Search for the cell housing the specified text and yield its (x, y) center coordinate. 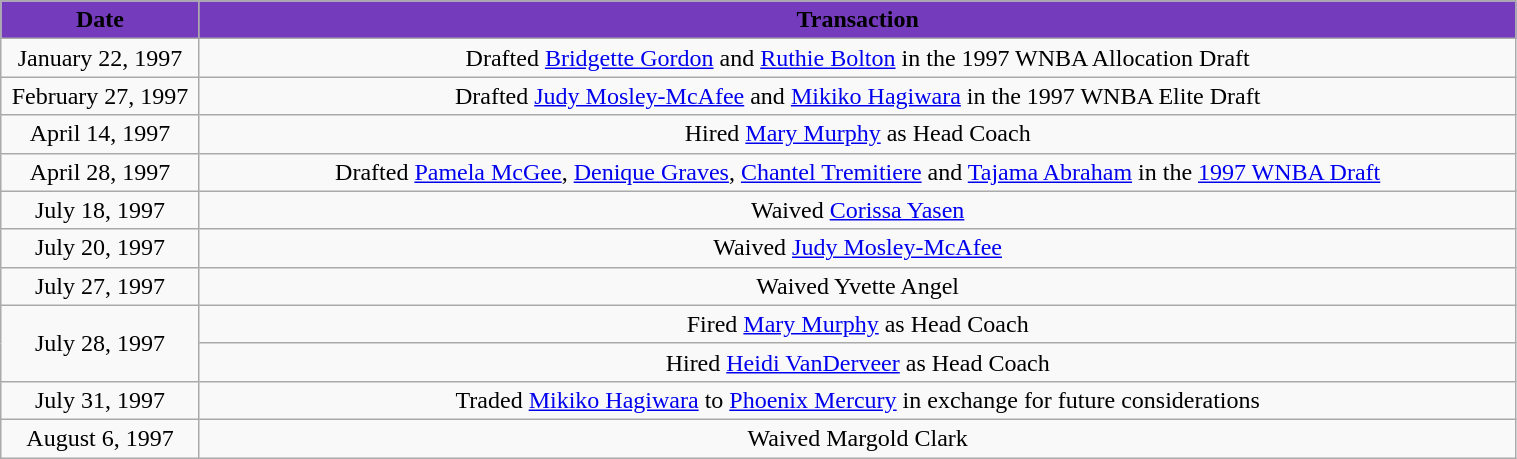
February 27, 1997 (100, 96)
Hired Heidi VanDerveer as Head Coach (858, 362)
Hired Mary Murphy as Head Coach (858, 134)
Waived Judy Mosley-McAfee (858, 248)
July 31, 1997 (100, 400)
July 28, 1997 (100, 343)
July 18, 1997 (100, 210)
April 14, 1997 (100, 134)
Drafted Pamela McGee, Denique Graves, Chantel Tremitiere and Tajama Abraham in the 1997 WNBA Draft (858, 172)
Drafted Bridgette Gordon and Ruthie Bolton in the 1997 WNBA Allocation Draft (858, 58)
April 28, 1997 (100, 172)
July 27, 1997 (100, 286)
Fired Mary Murphy as Head Coach (858, 324)
Waived Margold Clark (858, 438)
Waived Yvette Angel (858, 286)
Waived Corissa Yasen (858, 210)
July 20, 1997 (100, 248)
August 6, 1997 (100, 438)
Date (100, 20)
Traded Mikiko Hagiwara to Phoenix Mercury in exchange for future considerations (858, 400)
Drafted Judy Mosley-McAfee and Mikiko Hagiwara in the 1997 WNBA Elite Draft (858, 96)
Transaction (858, 20)
January 22, 1997 (100, 58)
